For the text-containing cell, return its midpoint in (X, Y) coordinate format. 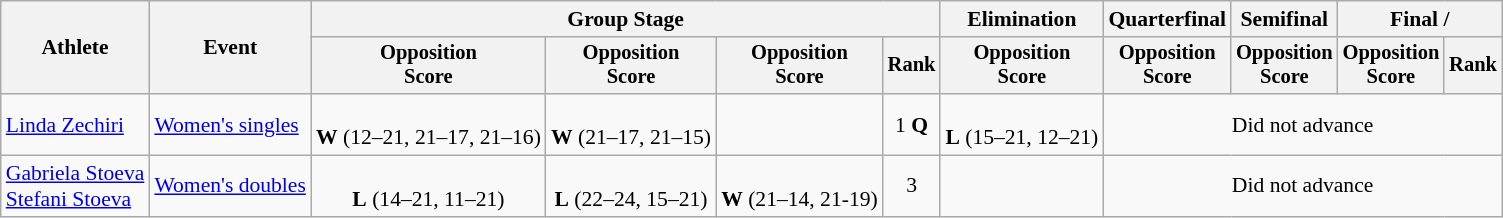
W (12–21, 21–17, 21–16) (428, 124)
L (15–21, 12–21) (1022, 124)
W (21–17, 21–15) (631, 124)
W (21–14, 21-19) (800, 186)
Women's singles (230, 124)
Linda Zechiri (76, 124)
Semifinal (1284, 19)
1 Q (912, 124)
Group Stage (626, 19)
Athlete (76, 48)
Gabriela StoevaStefani Stoeva (76, 186)
Final / (1420, 19)
3 (912, 186)
Quarterfinal (1167, 19)
Women's doubles (230, 186)
Event (230, 48)
L (14–21, 11–21) (428, 186)
Elimination (1022, 19)
L (22–24, 15–21) (631, 186)
